Detect which cell encompasses the target text, then output its [X, Y] center coordinate. 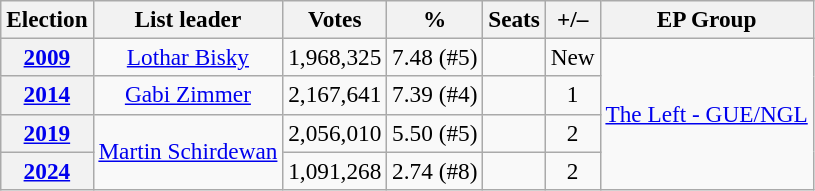
EP Group [706, 19]
2009 [47, 57]
Election [47, 19]
Seats [514, 19]
+/– [572, 19]
5.50 (#5) [435, 133]
2014 [47, 95]
7.39 (#4) [435, 95]
2,167,641 [335, 95]
1 [572, 95]
2024 [47, 170]
1,091,268 [335, 170]
New [572, 57]
2.74 (#8) [435, 170]
% [435, 19]
List leader [188, 19]
Martin Schirdewan [188, 152]
Gabi Zimmer [188, 95]
1,968,325 [335, 57]
2,056,010 [335, 133]
7.48 (#5) [435, 57]
2019 [47, 133]
Lothar Bisky [188, 57]
The Left - GUE/NGL [706, 114]
Votes [335, 19]
